Provide the [x, y] coordinate of the cell's center where the given text is located.  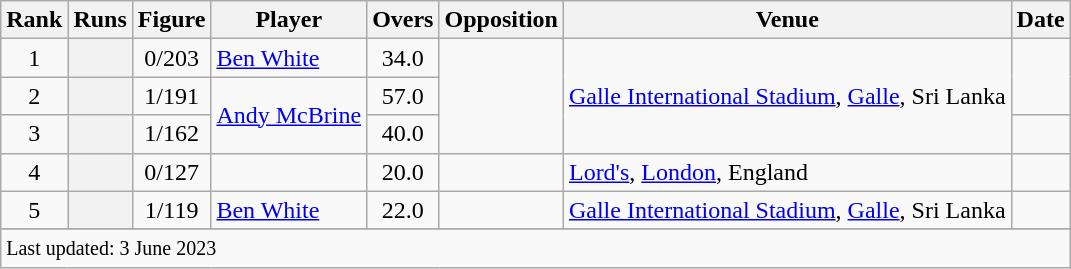
5 [34, 210]
Andy McBrine [289, 115]
22.0 [403, 210]
0/203 [172, 58]
1 [34, 58]
Figure [172, 20]
Venue [787, 20]
2 [34, 96]
1/191 [172, 96]
Player [289, 20]
0/127 [172, 172]
Rank [34, 20]
20.0 [403, 172]
57.0 [403, 96]
34.0 [403, 58]
1/119 [172, 210]
Last updated: 3 June 2023 [536, 248]
Date [1040, 20]
Runs [100, 20]
40.0 [403, 134]
3 [34, 134]
Opposition [501, 20]
Overs [403, 20]
Lord's, London, England [787, 172]
1/162 [172, 134]
4 [34, 172]
